Determine the [X, Y] coordinate at the center of the cell enclosing the given text.  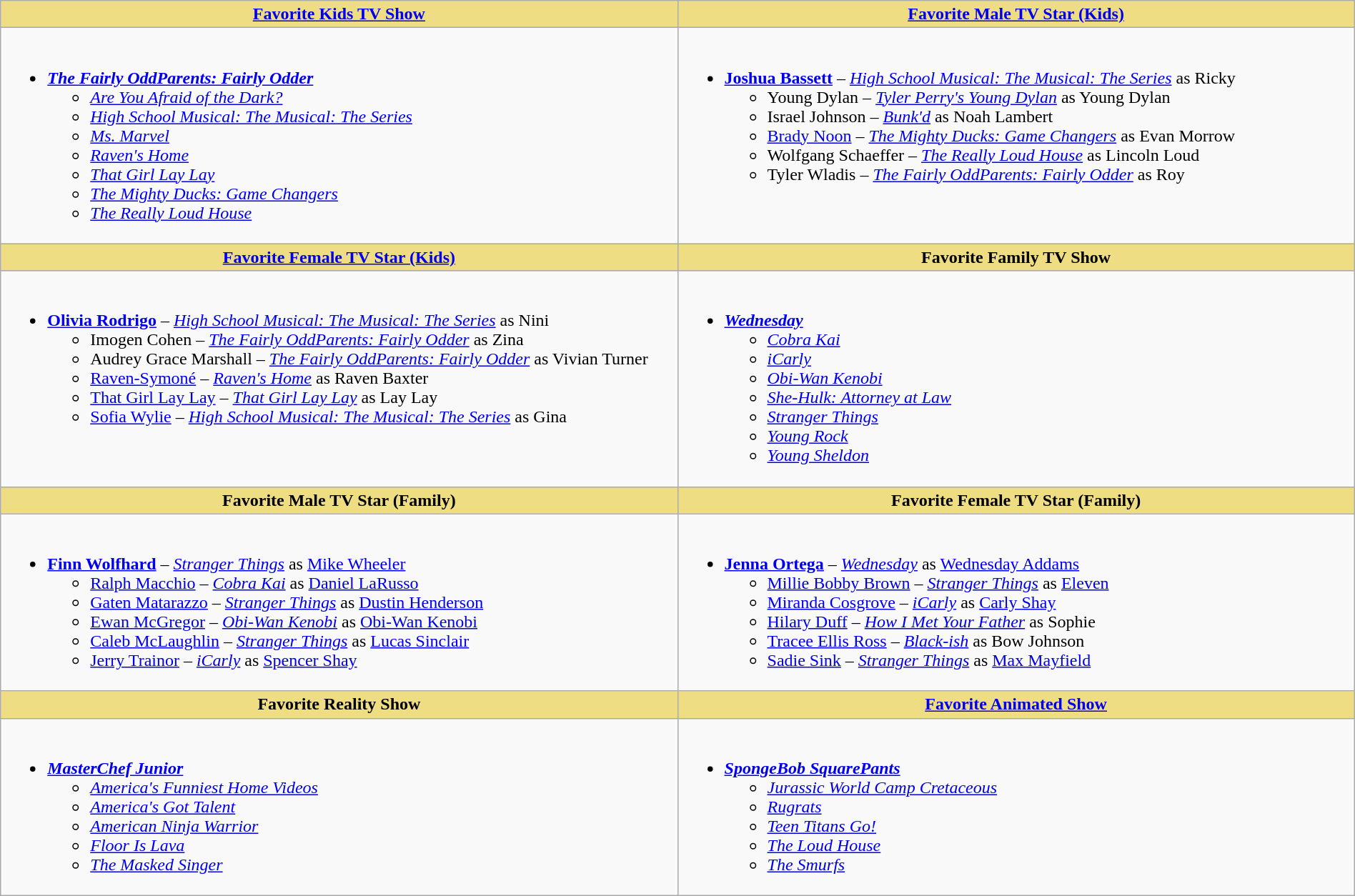
Favorite Male TV Star (Kids) [1016, 14]
Favorite Male TV Star (Family) [339, 500]
Favorite Family TV Show [1016, 257]
Favorite Female TV Star (Kids) [339, 257]
Favorite Kids TV Show [339, 14]
Favorite Reality Show [339, 705]
WednesdayCobra KaiiCarlyObi-Wan KenobiShe-Hulk: Attorney at LawStranger ThingsYoung RockYoung Sheldon [1016, 379]
Favorite Female TV Star (Family) [1016, 500]
Favorite Animated Show [1016, 705]
MasterChef JuniorAmerica's Funniest Home VideosAmerica's Got TalentAmerican Ninja WarriorFloor Is LavaThe Masked Singer [339, 807]
SpongeBob SquarePantsJurassic World Camp CretaceousRugratsTeen Titans Go!The Loud HouseThe Smurfs [1016, 807]
